Find where the given text appears and provide that cell's center as [X, Y] coordinate. 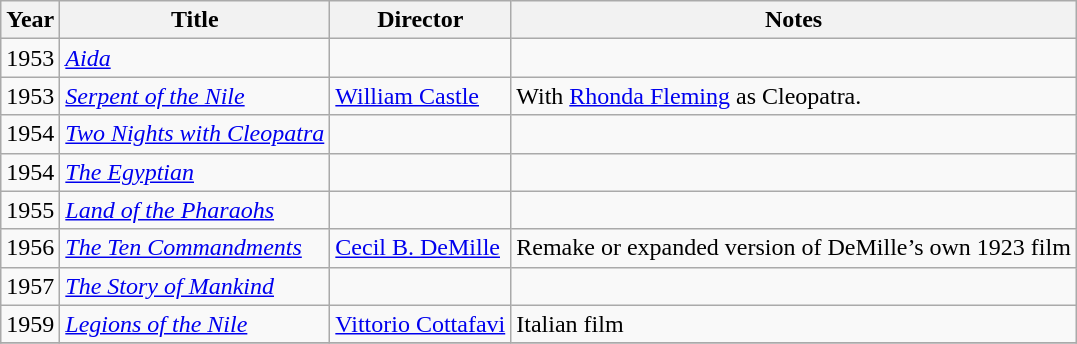
Year [30, 20]
The Ten Commandments [195, 248]
Notes [794, 20]
Director [420, 20]
1957 [30, 286]
The Story of Mankind [195, 286]
Vittorio Cottafavi [420, 324]
Aida [195, 58]
Cecil B. DeMille [420, 248]
Land of the Pharaohs [195, 210]
Serpent of the Nile [195, 96]
Legions of the Nile [195, 324]
The Egyptian [195, 172]
Italian film [794, 324]
Title [195, 20]
William Castle [420, 96]
1956 [30, 248]
Remake or expanded version of DeMille’s own 1923 film [794, 248]
1955 [30, 210]
Two Nights with Cleopatra [195, 134]
1959 [30, 324]
With Rhonda Fleming as Cleopatra. [794, 96]
